Pinpoint the cell where the given text exists, returning its [x, y] midpoint coordinate. 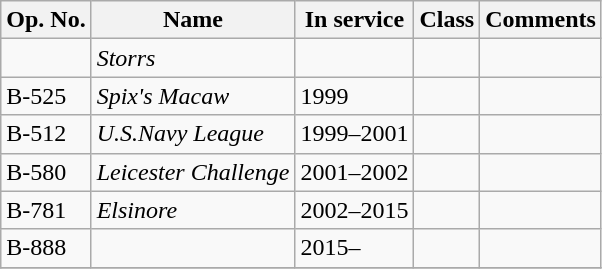
Storrs [193, 58]
B-580 [46, 172]
Class [447, 20]
1999 [354, 96]
Leicester Challenge [193, 172]
Spix's Macaw [193, 96]
In service [354, 20]
2002–2015 [354, 210]
Name [193, 20]
B-525 [46, 96]
U.S.Navy League [193, 134]
Comments [541, 20]
Op. No. [46, 20]
B-888 [46, 248]
2001–2002 [354, 172]
2015– [354, 248]
B-781 [46, 210]
1999–2001 [354, 134]
Elsinore [193, 210]
B-512 [46, 134]
